For the text-containing cell, return its midpoint in [x, y] coordinate format. 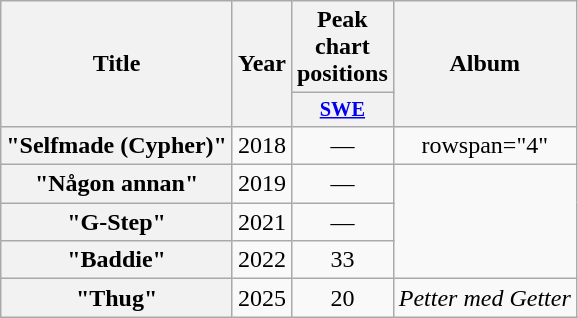
"Thug" [117, 298]
Year [262, 64]
2025 [262, 298]
"Selfmade (Cypher)" [117, 145]
SWE [342, 110]
"Baddie" [117, 260]
2019 [262, 184]
2022 [262, 260]
2018 [262, 145]
Petter med Getter [484, 298]
Album [484, 64]
20 [342, 298]
Title [117, 64]
rowspan="4" [484, 145]
"G-Step" [117, 222]
2021 [262, 222]
Peak chart positions [342, 47]
"Någon annan" [117, 184]
33 [342, 260]
